Scan for the cell matching the given text and deliver its [x, y] coordinate at center. 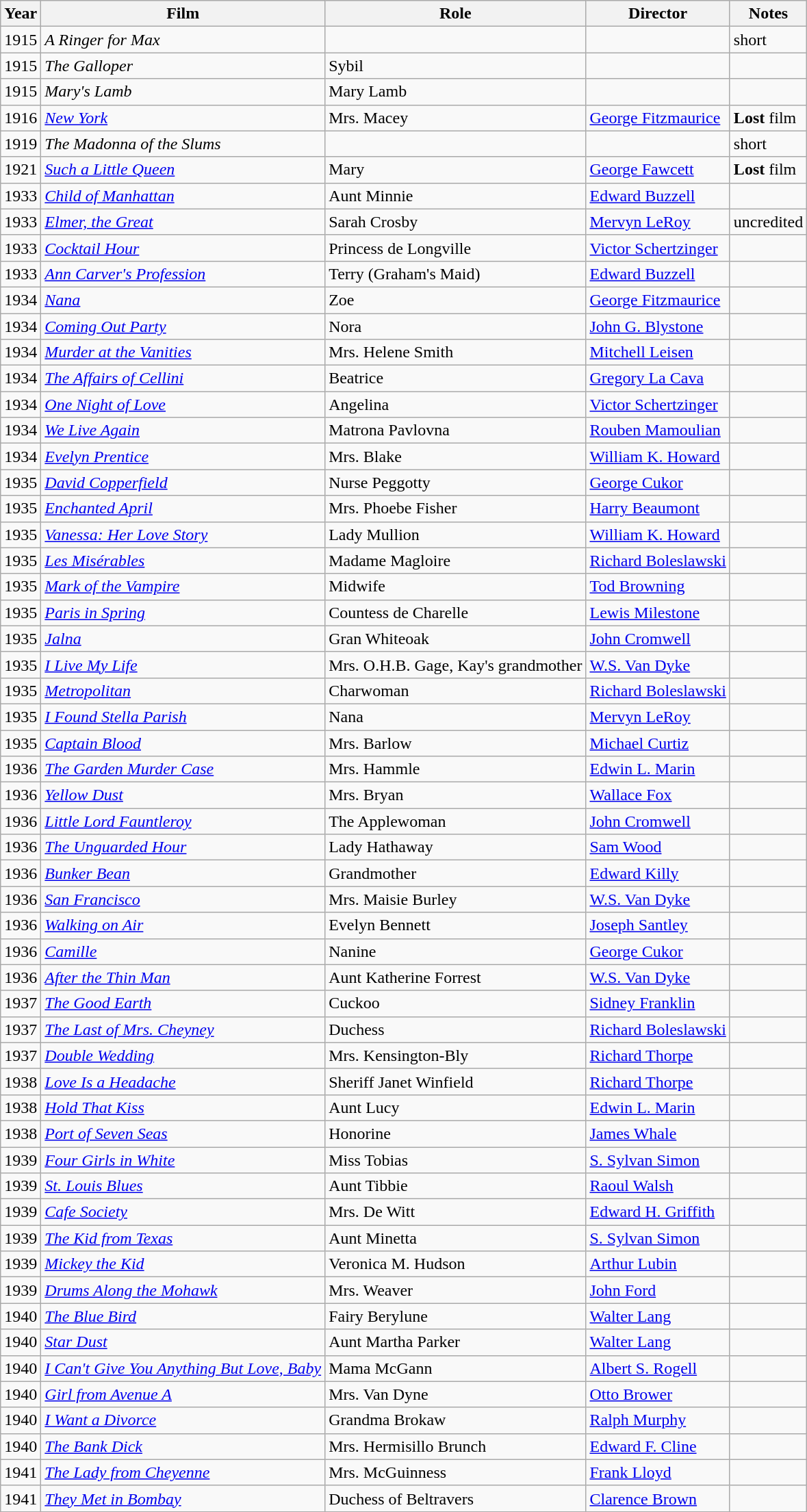
Film [183, 14]
Terry (Graham's Maid) [456, 274]
Clarence Brown [658, 1498]
I Found Stella Parish [183, 717]
Ralph Murphy [658, 1420]
Double Wedding [183, 1055]
Mrs. Blake [456, 457]
Beatrice [456, 379]
Mrs. De Witt [456, 1212]
Little Lord Fauntleroy [183, 821]
Veronica M. Hudson [456, 1264]
Otto Brower [658, 1394]
Mrs. Bryan [456, 795]
Murder at the Vanities [183, 353]
Year [21, 14]
Charwoman [456, 691]
Mrs. McGuinness [456, 1472]
Star Dust [183, 1342]
Edward Killy [658, 873]
Cafe Society [183, 1212]
Paris in Spring [183, 613]
Cuckoo [456, 1003]
Countess de Charelle [456, 613]
Vanessa: Her Love Story [183, 535]
Bunker Bean [183, 873]
Aunt Lucy [456, 1107]
Mrs. Hermisillo Brunch [456, 1446]
Sidney Franklin [658, 1003]
Arthur Lubin [658, 1264]
Matrona Pavlovna [456, 431]
I Live My Life [183, 665]
They Met in Bombay [183, 1498]
Aunt Minnie [456, 196]
The Kid from Texas [183, 1238]
Mickey the Kid [183, 1264]
Role [456, 14]
Walking on Air [183, 925]
1921 [21, 170]
Aunt Tibbie [456, 1186]
Enchanted April [183, 509]
Edward H. Griffith [658, 1212]
Tod Browning [658, 587]
Mark of the Vampire [183, 587]
Wallace Fox [658, 795]
Girl from Avenue A [183, 1394]
Edward F. Cline [658, 1446]
Mrs. Phoebe Fisher [456, 509]
Coming Out Party [183, 326]
Joseph Santley [658, 925]
Michael Curtiz [658, 743]
Port of Seven Seas [183, 1133]
We Live Again [183, 431]
1916 [21, 118]
Mrs. O.H.B. Gage, Kay's grandmother [456, 665]
John G. Blystone [658, 326]
New York [183, 118]
John Ford [658, 1290]
Gregory La Cava [658, 379]
uncredited [768, 222]
The Bank Dick [183, 1446]
Such a Little Queen [183, 170]
Jalna [183, 639]
Mrs. Helene Smith [456, 353]
Mrs. Barlow [456, 743]
Mama McGann [456, 1368]
The Last of Mrs. Cheyney [183, 1029]
I Can't Give You Anything But Love, Baby [183, 1368]
Aunt Katherine Forrest [456, 977]
Elmer, the Great [183, 222]
Cocktail Hour [183, 248]
Raoul Walsh [658, 1186]
Miss Tobias [456, 1160]
Notes [768, 14]
Madame Magloire [456, 561]
The Applewoman [456, 821]
Nanine [456, 951]
Aunt Minetta [456, 1238]
James Whale [658, 1133]
Sarah Crosby [456, 222]
Four Girls in White [183, 1160]
Lady Hathaway [456, 847]
Mrs. Kensington-Bly [456, 1055]
San Francisco [183, 899]
Lewis Milestone [658, 613]
Frank Lloyd [658, 1472]
Mrs. Macey [456, 118]
Gran Whiteoak [456, 639]
Angelina [456, 405]
Lady Mullion [456, 535]
Sam Wood [658, 847]
Camille [183, 951]
Zoe [456, 300]
Drums Along the Mohawk [183, 1290]
Sheriff Janet Winfield [456, 1081]
Child of Manhattan [183, 196]
Metropolitan [183, 691]
Midwife [456, 587]
Sybil [456, 66]
The Blue Bird [183, 1316]
Mrs. Van Dyne [456, 1394]
Ann Carver's Profession [183, 274]
Les Misérables [183, 561]
Director [658, 14]
Mrs. Maisie Burley [456, 899]
George Fawcett [658, 170]
The Madonna of the Slums [183, 144]
Hold That Kiss [183, 1107]
Grandmother [456, 873]
Mrs. Hammle [456, 769]
Duchess of Beltravers [456, 1498]
Nora [456, 326]
Harry Beaumont [658, 509]
1919 [21, 144]
Mary [456, 170]
Grandma Brokaw [456, 1420]
David Copperfield [183, 483]
I Want a Divorce [183, 1420]
Mary's Lamb [183, 92]
Fairy Berylune [456, 1316]
Albert S. Rogell [658, 1368]
Yellow Dust [183, 795]
Captain Blood [183, 743]
A Ringer for Max [183, 40]
Rouben Mamoulian [658, 431]
Duchess [456, 1029]
Nurse Peggotty [456, 483]
After the Thin Man [183, 977]
The Unguarded Hour [183, 847]
Princess de Longville [456, 248]
The Garden Murder Case [183, 769]
Mitchell Leisen [658, 353]
The Galloper [183, 66]
Evelyn Bennett [456, 925]
Love Is a Headache [183, 1081]
Aunt Martha Parker [456, 1342]
The Affairs of Cellini [183, 379]
The Lady from Cheyenne [183, 1472]
Mary Lamb [456, 92]
One Night of Love [183, 405]
The Good Earth [183, 1003]
Evelyn Prentice [183, 457]
Honorine [456, 1133]
St. Louis Blues [183, 1186]
Mrs. Weaver [456, 1290]
